Return the (X, Y) coordinate for the center point of the cell that contains the specified text.  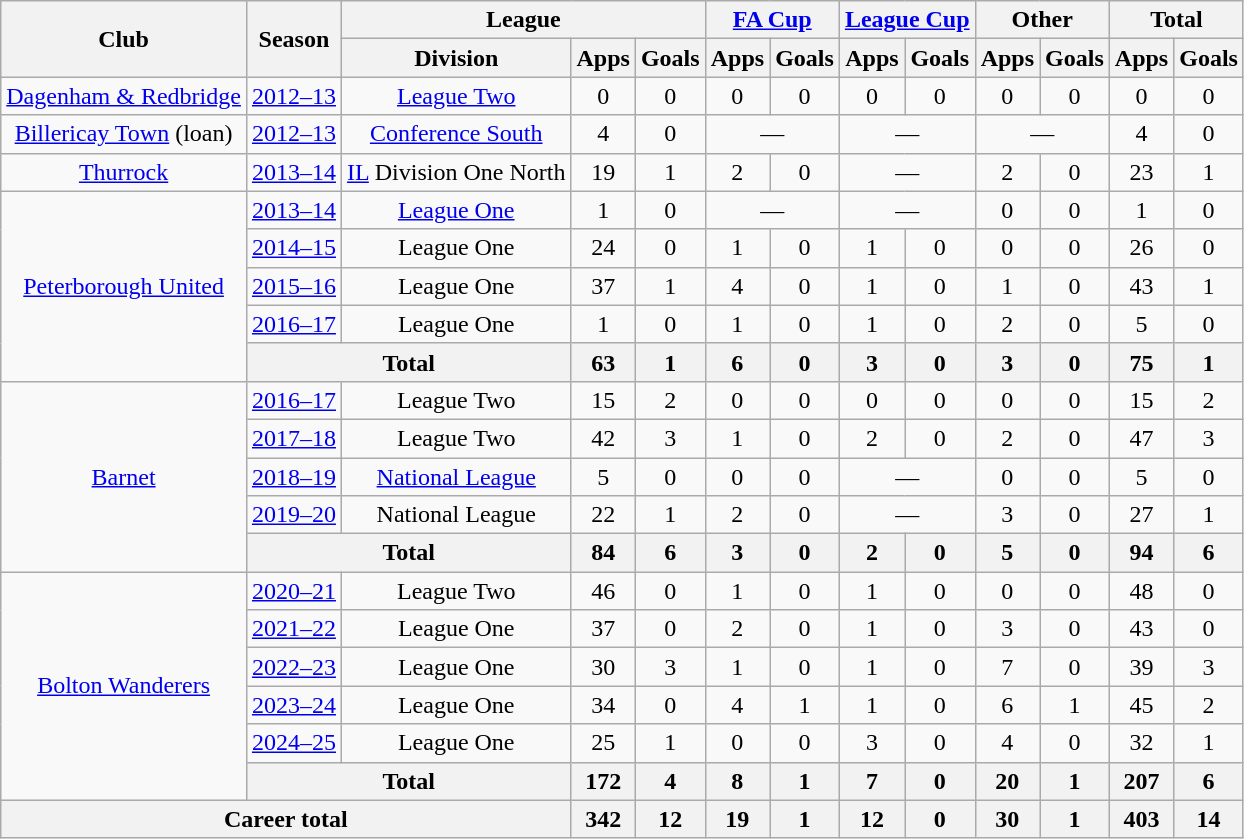
34 (603, 705)
25 (603, 743)
2018–19 (294, 477)
IL Division One North (456, 172)
39 (1141, 667)
342 (603, 819)
Conference South (456, 134)
Barnet (124, 476)
Division (456, 58)
Billericay Town (loan) (124, 134)
Club (124, 39)
League Cup (907, 20)
48 (1141, 591)
Season (294, 39)
2023–24 (294, 705)
Dagenham & Redbridge (124, 96)
2017–18 (294, 438)
Other (1042, 20)
2015–16 (294, 286)
14 (1209, 819)
45 (1141, 705)
42 (603, 438)
FA Cup (772, 20)
27 (1141, 515)
23 (1141, 172)
75 (1141, 362)
2020–21 (294, 591)
94 (1141, 553)
84 (603, 553)
2024–25 (294, 743)
47 (1141, 438)
2019–20 (294, 515)
26 (1141, 248)
46 (603, 591)
403 (1141, 819)
8 (737, 781)
24 (603, 248)
Bolton Wanderers (124, 686)
20 (1007, 781)
172 (603, 781)
2022–23 (294, 667)
2014–15 (294, 248)
32 (1141, 743)
207 (1141, 781)
Peterborough United (124, 286)
22 (603, 515)
League (523, 20)
Career total (286, 819)
Thurrock (124, 172)
63 (603, 362)
2021–22 (294, 629)
